For the text-containing cell, return its midpoint in [X, Y] coordinate format. 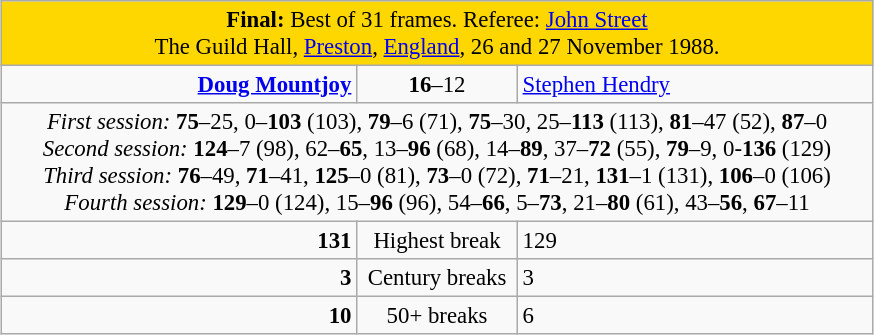
129 [695, 241]
6 [695, 316]
131 [179, 241]
Highest break [438, 241]
Stephen Hendry [695, 85]
10 [179, 316]
50+ breaks [438, 316]
Doug Mountjoy [179, 85]
Century breaks [438, 278]
16–12 [438, 85]
Final: Best of 31 frames. Referee: John StreetThe Guild Hall, Preston, England, 26 and 27 November 1988. [437, 34]
